From the cell containing the given text, extract its center point as [X, Y] coordinate. 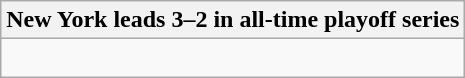
New York leads 3–2 in all-time playoff series [233, 20]
